Find where the given text appears and provide that cell's center as [x, y] coordinate. 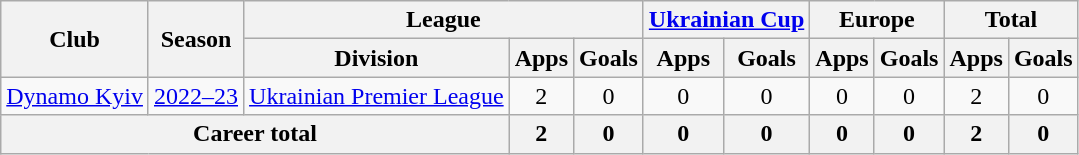
Dynamo Kyiv [75, 96]
Europe [877, 20]
Career total [255, 134]
Season [196, 39]
League [444, 20]
Ukrainian Cup [726, 20]
Club [75, 39]
Division [377, 58]
2022–23 [196, 96]
Total [1011, 20]
Ukrainian Premier League [377, 96]
